Provide the [x, y] coordinate of the cell's center where the given text is located.  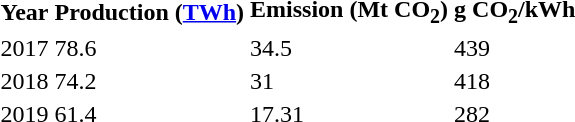
74.2 [150, 81]
34.5 [350, 48]
78.6 [150, 48]
31 [350, 81]
